Provide the (x, y) coordinate of the cell's center where the given text is located.  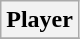
Player (40, 20)
